For the text-containing cell, return its midpoint in (x, y) coordinate format. 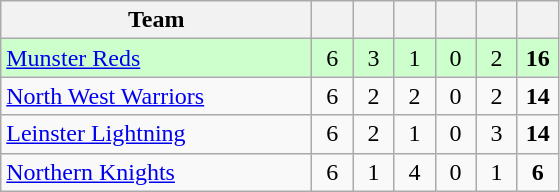
Leinster Lightning (156, 134)
Team (156, 20)
4 (414, 172)
Northern Knights (156, 172)
Munster Reds (156, 58)
16 (538, 58)
North West Warriors (156, 96)
